From the cell containing the given text, extract its center point as [x, y] coordinate. 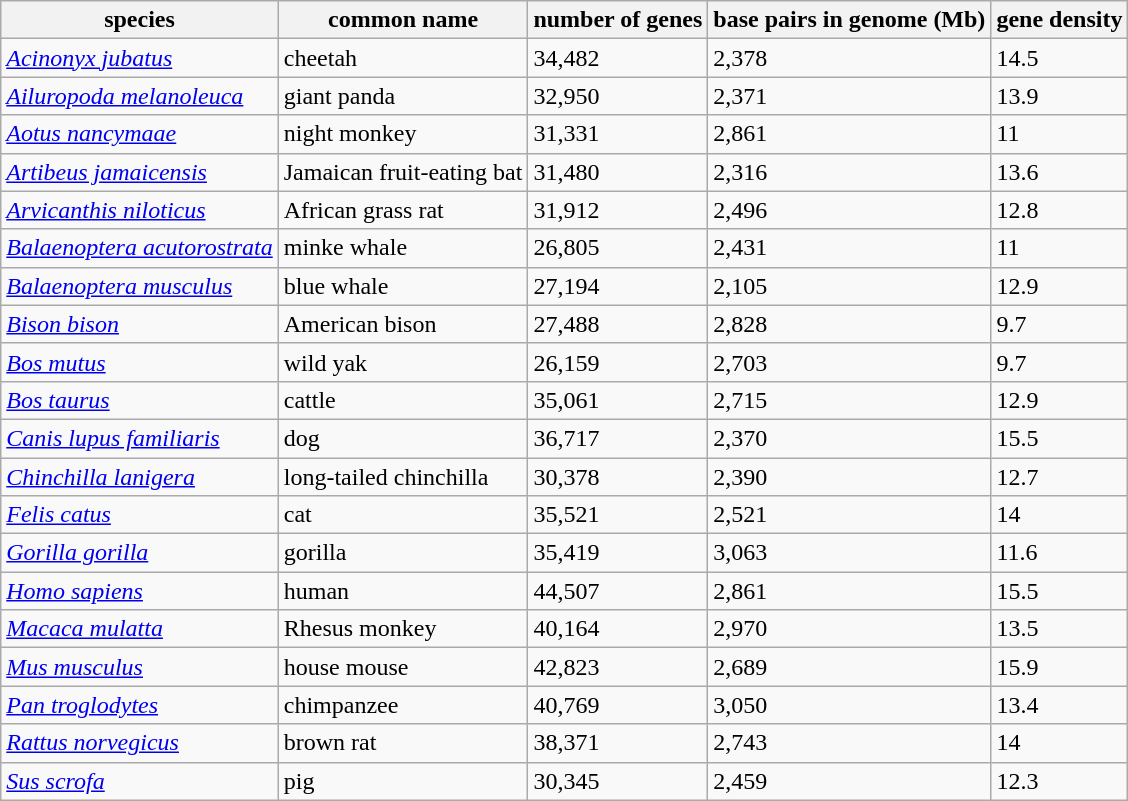
2,743 [850, 743]
minke whale [403, 248]
Jamaican fruit-eating bat [403, 172]
12.7 [1060, 477]
Macaca mulatta [140, 629]
Arvicanthis niloticus [140, 210]
Bos taurus [140, 400]
11.6 [1060, 553]
35,521 [618, 515]
Mus musculus [140, 667]
13.6 [1060, 172]
2,828 [850, 324]
human [403, 591]
American bison [403, 324]
2,689 [850, 667]
31,912 [618, 210]
giant panda [403, 96]
13.4 [1060, 705]
pig [403, 781]
2,316 [850, 172]
Chinchilla lanigera [140, 477]
31,480 [618, 172]
blue whale [403, 286]
Rattus norvegicus [140, 743]
40,164 [618, 629]
Pan troglodytes [140, 705]
26,805 [618, 248]
35,419 [618, 553]
species [140, 20]
common name [403, 20]
gorilla [403, 553]
Balaenoptera acutorostrata [140, 248]
27,488 [618, 324]
cat [403, 515]
14.5 [1060, 58]
brown rat [403, 743]
13.9 [1060, 96]
2,715 [850, 400]
2,371 [850, 96]
2,521 [850, 515]
3,050 [850, 705]
30,345 [618, 781]
Aotus nancymaae [140, 134]
African grass rat [403, 210]
2,370 [850, 438]
38,371 [618, 743]
32,950 [618, 96]
34,482 [618, 58]
long-tailed chinchilla [403, 477]
Gorilla gorilla [140, 553]
dog [403, 438]
number of genes [618, 20]
27,194 [618, 286]
Ailuropoda melanoleuca [140, 96]
Canis lupus familiaris [140, 438]
Rhesus monkey [403, 629]
26,159 [618, 362]
2,496 [850, 210]
Acinonyx jubatus [140, 58]
2,703 [850, 362]
Homo sapiens [140, 591]
3,063 [850, 553]
36,717 [618, 438]
12.8 [1060, 210]
44,507 [618, 591]
30,378 [618, 477]
42,823 [618, 667]
35,061 [618, 400]
house mouse [403, 667]
31,331 [618, 134]
Balaenoptera musculus [140, 286]
40,769 [618, 705]
15.9 [1060, 667]
gene density [1060, 20]
2,431 [850, 248]
Artibeus jamaicensis [140, 172]
chimpanzee [403, 705]
night monkey [403, 134]
Bison bison [140, 324]
Sus scrofa [140, 781]
2,390 [850, 477]
2,970 [850, 629]
cheetah [403, 58]
base pairs in genome (Mb) [850, 20]
2,105 [850, 286]
13.5 [1060, 629]
cattle [403, 400]
2,378 [850, 58]
12.3 [1060, 781]
Bos mutus [140, 362]
wild yak [403, 362]
Felis catus [140, 515]
2,459 [850, 781]
